Locate the cell with the specified text and output its (x, y) center coordinate. 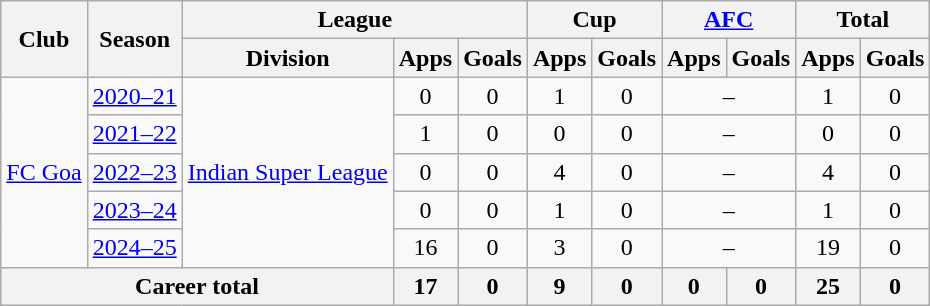
Total (863, 20)
25 (828, 286)
2020–21 (134, 96)
19 (828, 248)
League (354, 20)
Club (44, 39)
2023–24 (134, 210)
Indian Super League (288, 172)
16 (425, 248)
2022–23 (134, 172)
2024–25 (134, 248)
AFC (729, 20)
17 (425, 286)
Division (288, 58)
2021–22 (134, 134)
3 (559, 248)
Season (134, 39)
9 (559, 286)
FC Goa (44, 172)
Career total (197, 286)
Cup (594, 20)
